For the text-containing cell, return its midpoint in [x, y] coordinate format. 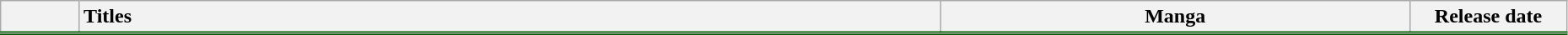
Release date [1489, 17]
Manga [1176, 17]
Titles [509, 17]
